Scan for the cell matching the given text and deliver its [X, Y] coordinate at center. 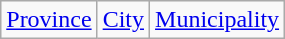
Province [49, 20]
Municipality [218, 20]
City [123, 20]
